Detect which cell encompasses the target text, then output its [x, y] center coordinate. 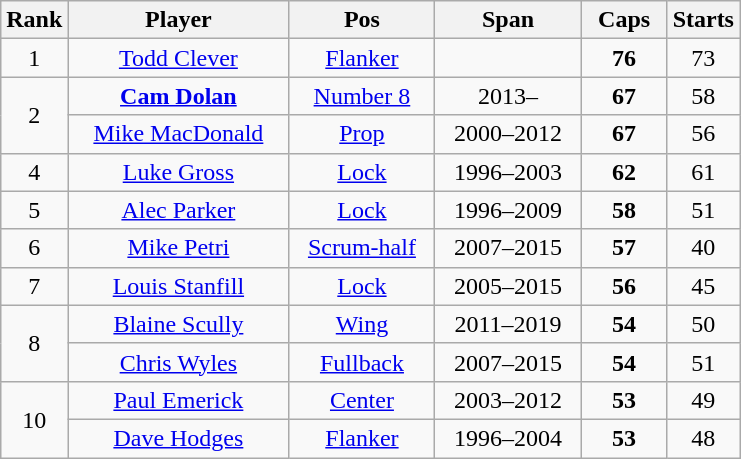
5 [34, 210]
Todd Clever [178, 58]
Span [508, 20]
Louis Stanfill [178, 286]
Center [362, 400]
Mike MacDonald [178, 134]
57 [624, 248]
48 [703, 438]
Scrum-half [362, 248]
2011–2019 [508, 324]
2013– [508, 96]
50 [703, 324]
61 [703, 172]
7 [34, 286]
Starts [703, 20]
73 [703, 58]
45 [703, 286]
Wing [362, 324]
2005–2015 [508, 286]
1996–2003 [508, 172]
Blaine Scully [178, 324]
1 [34, 58]
Dave Hodges [178, 438]
Number 8 [362, 96]
Player [178, 20]
Caps [624, 20]
2000–2012 [508, 134]
2003–2012 [508, 400]
Prop [362, 134]
8 [34, 343]
6 [34, 248]
2 [34, 115]
1996–2009 [508, 210]
Alec Parker [178, 210]
40 [703, 248]
76 [624, 58]
Cam Dolan [178, 96]
Mike Petri [178, 248]
Pos [362, 20]
Chris Wyles [178, 362]
1996–2004 [508, 438]
10 [34, 419]
Luke Gross [178, 172]
4 [34, 172]
62 [624, 172]
Fullback [362, 362]
Rank [34, 20]
49 [703, 400]
Paul Emerick [178, 400]
